Determine the (x, y) coordinate at the center of the cell enclosing the given text.  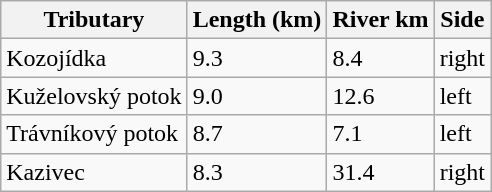
7.1 (380, 134)
Trávníkový potok (94, 134)
8.4 (380, 58)
8.3 (257, 172)
Kozojídka (94, 58)
Side (462, 20)
31.4 (380, 172)
9.3 (257, 58)
Length (km) (257, 20)
12.6 (380, 96)
Kuželovský potok (94, 96)
Tributary (94, 20)
9.0 (257, 96)
Kazivec (94, 172)
8.7 (257, 134)
River km (380, 20)
